Provide the [x, y] coordinate of the cell's center where the given text is located.  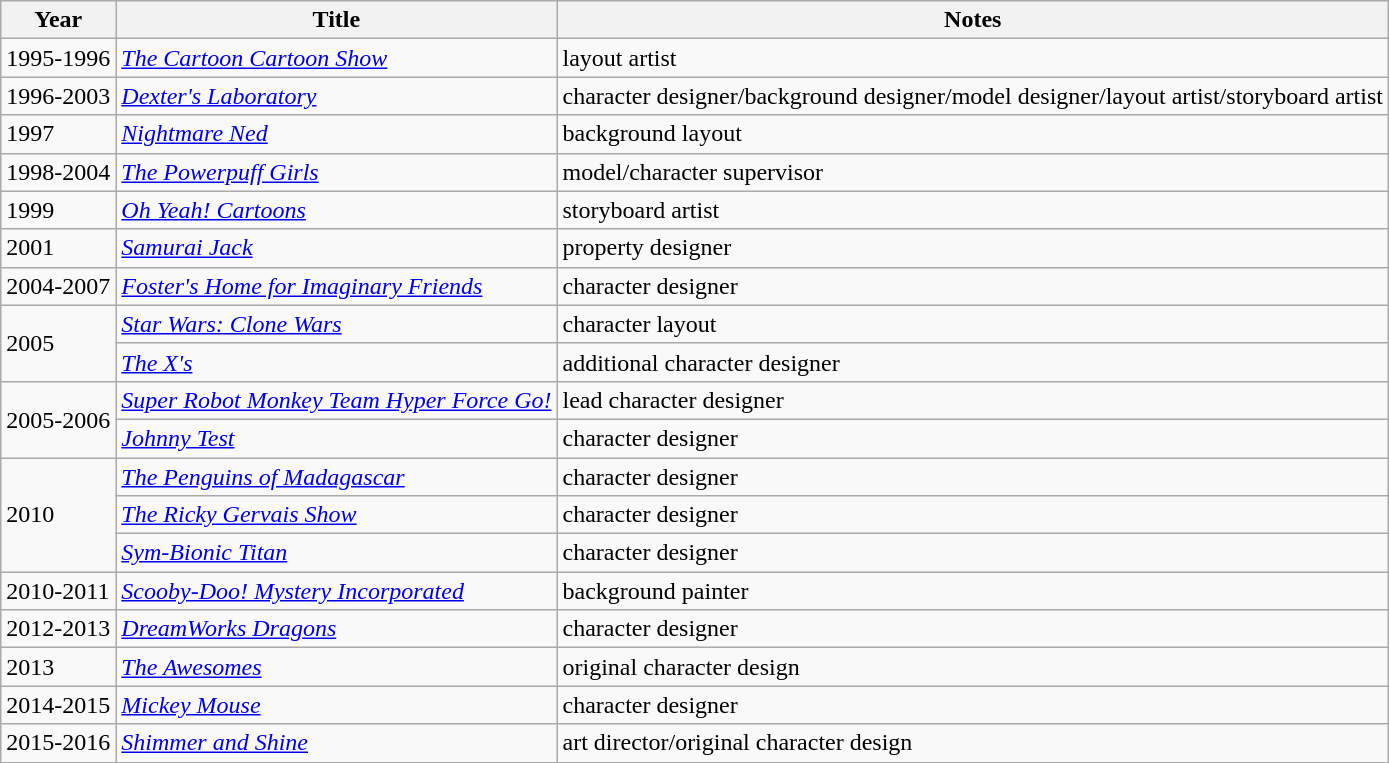
Title [336, 20]
Notes [972, 20]
property designer [972, 248]
Samurai Jack [336, 248]
art director/original character design [972, 743]
2012-2013 [58, 629]
Sym-Bionic Titan [336, 553]
2010 [58, 515]
Shimmer and Shine [336, 743]
2005-2006 [58, 419]
background painter [972, 591]
The X's [336, 362]
The Ricky Gervais Show [336, 515]
1998-2004 [58, 172]
1995-1996 [58, 58]
Johnny Test [336, 438]
Foster's Home for Imaginary Friends [336, 286]
2014-2015 [58, 705]
2001 [58, 248]
2015-2016 [58, 743]
Star Wars: Clone Wars [336, 324]
Nightmare Ned [336, 134]
Super Robot Monkey Team Hyper Force Go! [336, 400]
The Penguins of Madagascar [336, 477]
The Awesomes [336, 667]
Dexter's Laboratory [336, 96]
layout artist [972, 58]
storyboard artist [972, 210]
DreamWorks Dragons [336, 629]
1997 [58, 134]
model/character supervisor [972, 172]
character designer/background designer/model designer/layout artist/storyboard artist [972, 96]
Scooby-Doo! Mystery Incorporated [336, 591]
lead character designer [972, 400]
original character design [972, 667]
Mickey Mouse [336, 705]
2005 [58, 343]
background layout [972, 134]
additional character designer [972, 362]
2010-2011 [58, 591]
2004-2007 [58, 286]
1999 [58, 210]
The Cartoon Cartoon Show [336, 58]
2013 [58, 667]
character layout [972, 324]
1996-2003 [58, 96]
Year [58, 20]
Oh Yeah! Cartoons [336, 210]
The Powerpuff Girls [336, 172]
